Find where the given text appears and provide that cell's center as [X, Y] coordinate. 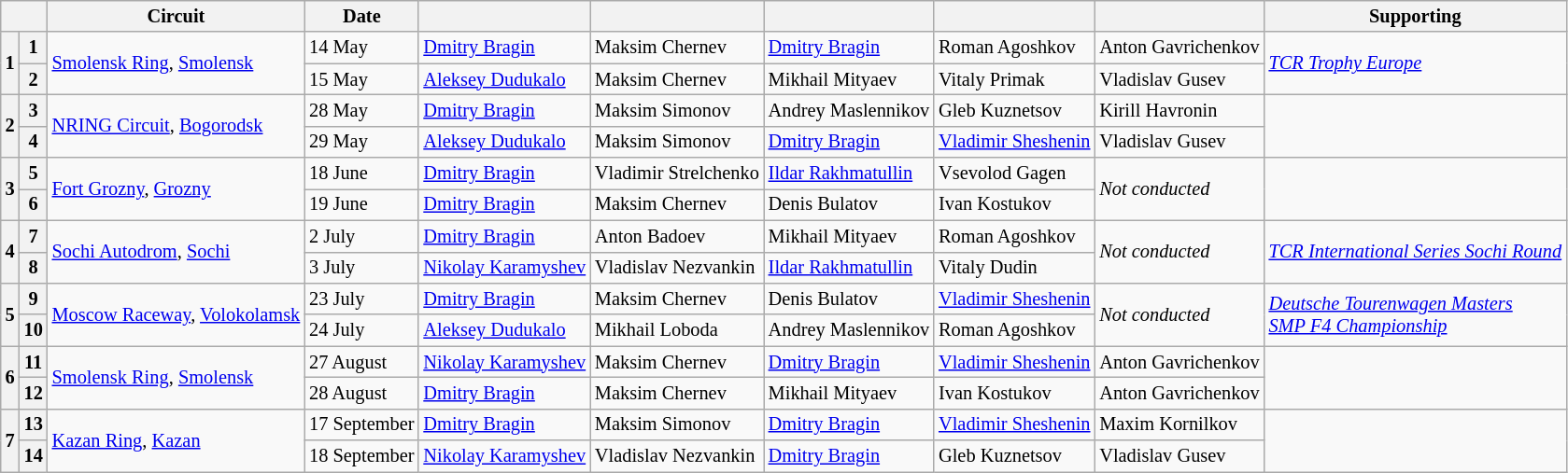
Vitaly Dudin [1014, 268]
NRING Circuit, Bogorodsk [176, 125]
27 August [361, 362]
Circuit [176, 16]
24 July [361, 330]
Maxim Kornilkov [1179, 424]
Fort Grozny, Grozny [176, 188]
14 May [361, 48]
Kazan Ring, Kazan [176, 440]
12 [34, 393]
Vladimir Strelchenko [677, 174]
9 [34, 299]
Sochi Autodrom, Sochi [176, 252]
18 June [361, 174]
14 [34, 456]
19 June [361, 204]
Mikhail Loboda [677, 330]
10 [34, 330]
TCR Trophy Europe [1416, 63]
2 July [361, 236]
Deutsche Tourenwagen MastersSMP F4 Championship [1416, 313]
Anton Badoev [677, 236]
8 [34, 268]
TCR International Series Sochi Round [1416, 252]
Vsevolod Gagen [1014, 174]
17 September [361, 424]
Kirill Havronin [1179, 110]
Vitaly Primak [1014, 79]
15 May [361, 79]
29 May [361, 142]
3 July [361, 268]
18 September [361, 456]
23 July [361, 299]
11 [34, 362]
13 [34, 424]
28 May [361, 110]
28 August [361, 393]
Date [361, 16]
Supporting [1416, 16]
Moscow Raceway, Volokolamsk [176, 313]
